Output the [x, y] coordinate of the center of the cell containing the given text.  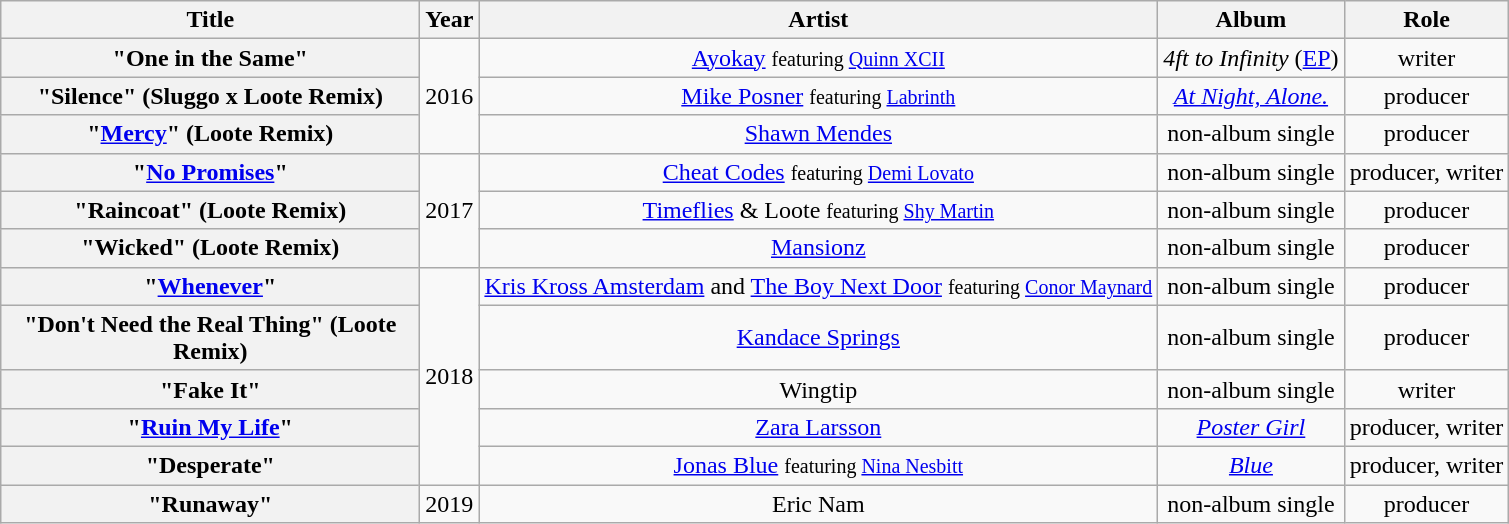
Role [1426, 20]
2019 [450, 503]
Year [450, 20]
2016 [450, 96]
Kris Kross Amsterdam and The Boy Next Door featuring Conor Maynard [818, 286]
"Silence" (Sluggo x Loote Remix) [210, 96]
Eric Nam [818, 503]
"No Promises" [210, 172]
Kandace Springs [818, 338]
"Raincoat" (Loote Remix) [210, 210]
Timeflies & Loote featuring Shy Martin [818, 210]
"Runaway" [210, 503]
"Don't Need the Real Thing" (Loote Remix) [210, 338]
"Desperate" [210, 465]
Mansionz [818, 248]
"One in the Same" [210, 58]
"Wicked" (Loote Remix) [210, 248]
4ft to Infinity (EP) [1251, 58]
Shawn Mendes [818, 134]
Ayokay featuring Quinn XCII [818, 58]
Album [1251, 20]
2018 [450, 376]
Wingtip [818, 389]
At Night, Alone. [1251, 96]
Zara Larsson [818, 427]
Title [210, 20]
"Ruin My Life" [210, 427]
Cheat Codes featuring Demi Lovato [818, 172]
Poster Girl [1251, 427]
Artist [818, 20]
Mike Posner featuring Labrinth [818, 96]
Jonas Blue featuring Nina Nesbitt [818, 465]
2017 [450, 210]
Blue [1251, 465]
"Mercy" (Loote Remix) [210, 134]
"Whenever" [210, 286]
"Fake It" [210, 389]
